Determine the (X, Y) coordinate at the center of the cell enclosing the given text.  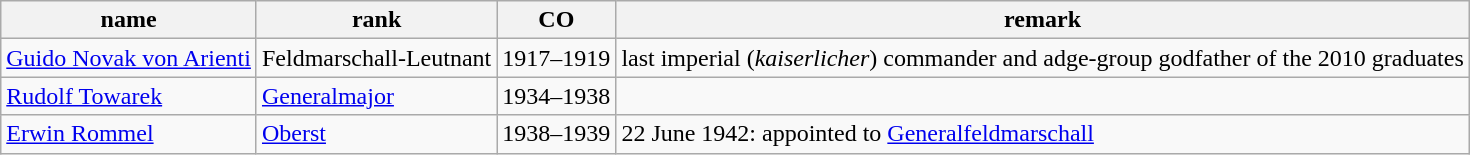
22 June 1942: appointed to Generalfeldmarschall (1042, 134)
1938–1939 (556, 134)
Guido Novak von Arienti (129, 58)
rank (376, 20)
1934–1938 (556, 96)
Rudolf Towarek (129, 96)
remark (1042, 20)
Feldmarschall-Leutnant (376, 58)
name (129, 20)
Oberst (376, 134)
Erwin Rommel (129, 134)
1917–1919 (556, 58)
Generalmajor (376, 96)
last imperial (kaiserlicher) commander and adge-group godfather of the 2010 graduates (1042, 58)
CO (556, 20)
